Return [X, Y] of the center of cell containing provided text 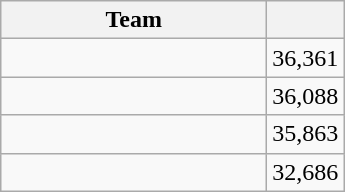
35,863 [306, 134]
Team [134, 20]
36,361 [306, 58]
36,088 [306, 96]
32,686 [306, 172]
